Return (X, Y) of the center of cell containing provided text 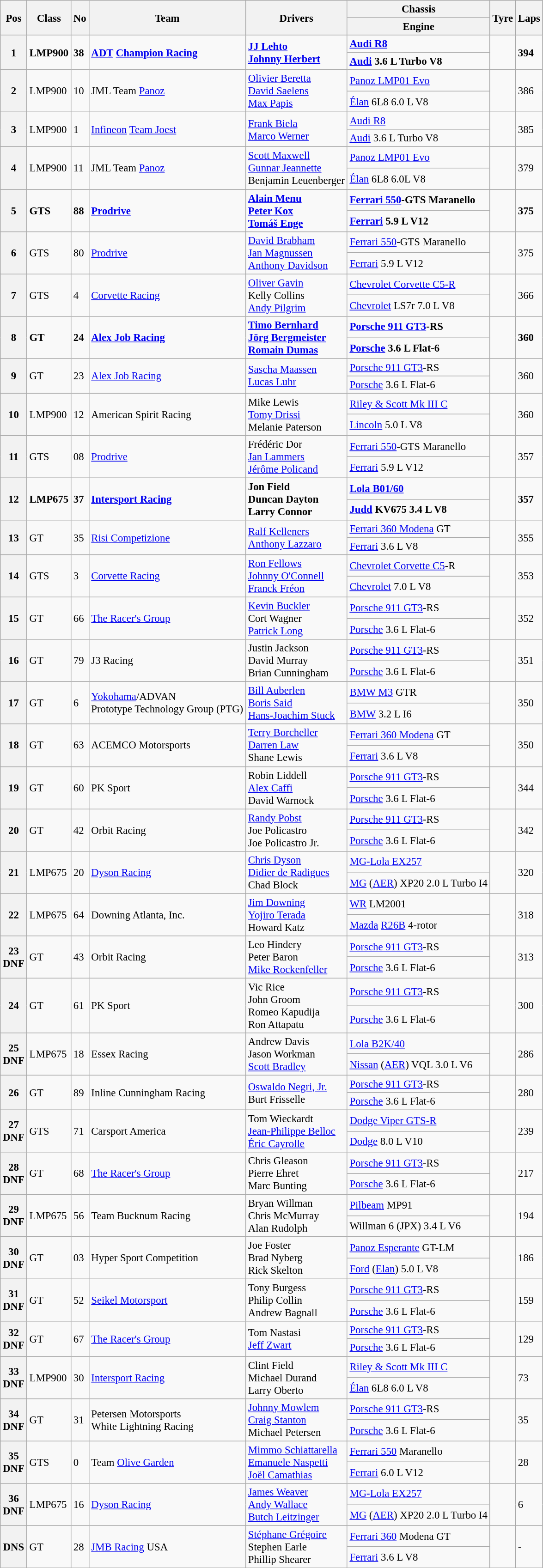
342 (530, 830)
344 (530, 788)
Downing Atlanta, Inc. (167, 915)
352 (530, 619)
Scott Maxwell Gunnar Jeannette Benjamin Leuenberger (297, 168)
Ferrari 6.0 L V12 (419, 1473)
13 (14, 538)
Oliver Gavin Kelly Collins Andy Pilgrim (297, 295)
29DNF (14, 1216)
300 (530, 1005)
Panoz Esperante GT-LM (419, 1247)
31DNF (14, 1301)
Joe Foster Brad Nyberg Rick Skelton (297, 1258)
03 (80, 1258)
James Weaver Andy Wallace Butch Leitzinger (297, 1504)
32DNF (14, 1339)
2 (14, 91)
38 (80, 53)
73 (530, 1378)
Engine (419, 27)
Team Bucknum Racing (167, 1216)
318 (530, 915)
Drivers (297, 18)
Oswaldo Negri, Jr. Burt Frisselle (297, 1092)
Chevrolet 7.0 L V8 (419, 587)
9 (14, 376)
56 (80, 1216)
19 (14, 788)
WR LM2001 (419, 904)
Leo Hindery Peter Baron Mike Rockenfeller (297, 957)
Olivier Beretta David Saelens Max Papis (297, 91)
David Brabham Jan Magnussen Anthony Davidson (297, 253)
30 (80, 1378)
239 (530, 1131)
Petersen Motorsports White Lightning Racing (167, 1420)
194 (530, 1216)
Mazda R26B 4-rotor (419, 925)
Carsport America (167, 1131)
351 (530, 661)
89 (80, 1092)
61 (80, 1005)
385 (530, 129)
8 (14, 337)
Pos (14, 18)
Jon Field Duncan Dayton Larry Connor (297, 499)
Randy Pobst Joe Policastro Joe Policastro Jr. (297, 830)
BMW 3.2 L I6 (419, 714)
Stéphane Grégoire Stephen Earle Phillip Shearer (297, 1547)
23DNF (14, 957)
Johnny Mowlem Craig Stanton Michael Petersen (297, 1420)
67 (80, 1339)
43 (80, 957)
25DNF (14, 1054)
Seikel Motorsport (167, 1301)
Tony Burgess Philip Collin Andrew Bagnall (297, 1301)
Chris Dyson Didier de Radigues Chad Block (297, 872)
Risi Competizione (167, 538)
68 (80, 1173)
Mike Lewis Tomy Drissi Melanie Paterson (297, 414)
28DNF (14, 1173)
Ford (Elan) 5.0 L V8 (419, 1269)
353 (530, 576)
Bryan Willman Chris McMurray Alan Rudolph (297, 1216)
Robin Liddell Alex Caffi David Warnock (297, 788)
23 (80, 376)
35DNF (14, 1462)
Hyper Sport Competition (167, 1258)
63 (80, 746)
129 (530, 1339)
Dodge Viper GTS-R (419, 1121)
Timo Bernhard Jörg Bergmeister Romain Dumas (297, 337)
79 (80, 661)
ADT Champion Racing (167, 53)
80 (80, 253)
14 (14, 576)
320 (530, 872)
22 (14, 915)
Ferrari 550 Maranello (419, 1452)
Andrew Davis Jason Workman Scott Bradley (297, 1054)
286 (530, 1054)
Dodge 8.0 L V10 (419, 1142)
Team (167, 18)
Class (49, 18)
Tyre (503, 18)
ACEMCO Motorsports (167, 746)
Clint Field Michael Durand Larry Oberto (297, 1378)
Lola B01/60 (419, 488)
42 (80, 830)
30DNF (14, 1258)
Kevin Buckler Cort Wagner Patrick Long (297, 619)
Vic Rice John Groom Romeo Kapudija Ron Attapatu (297, 1005)
355 (530, 538)
Frank Biela Marco Werner (297, 129)
313 (530, 957)
366 (530, 295)
Ralf Kelleners Anthony Lazzaro (297, 538)
0 (80, 1462)
Pilbeam MP91 (419, 1205)
37 (80, 499)
34DNF (14, 1420)
Justin Jackson David Murray Brian Cunningham (297, 661)
17 (14, 703)
Lola B2K/40 (419, 1044)
Laps (530, 18)
26 (14, 1092)
394 (530, 53)
J3 Racing (167, 661)
Mimmo Schiattarella Emanuele Naspetti Joël Camathias (297, 1462)
- (530, 1547)
36DNF (14, 1504)
JJ Lehto Johnny Herbert (297, 53)
Chassis (419, 9)
Chevrolet LS7r 7.0 L V8 (419, 306)
64 (80, 915)
71 (80, 1131)
Élan 6L8 6.0L V8 (419, 179)
186 (530, 1258)
386 (530, 91)
379 (530, 168)
Tom Wieckardt Jean-Philippe Belloc Éric Cayrolle (297, 1131)
Alain Menu Peter Kox Tomáš Enge (297, 211)
Frédéric Dor Jan Lammers Jérôme Policand (297, 457)
Chris Gleason Pierre Ehret Marc Bunting (297, 1173)
52 (80, 1301)
JMB Racing USA (167, 1547)
27DNF (14, 1131)
33DNF (14, 1378)
7 (14, 295)
Team Olive Garden (167, 1462)
21 (14, 872)
217 (530, 1173)
Nissan (AER) VQL 3.0 L V6 (419, 1065)
280 (530, 1092)
Yokohama/ADVAN Prototype Technology Group (PTG) (167, 703)
Willman 6 (JPX) 3.4 L V6 (419, 1227)
31 (80, 1420)
88 (80, 211)
08 (80, 457)
Essex Racing (167, 1054)
5 (14, 211)
60 (80, 788)
No (80, 18)
Tom Nastasi Jeff Zwart (297, 1339)
Jim Downing Yojiro Terada Howard Katz (297, 915)
Terry Borcheller Darren Law Shane Lewis (297, 746)
Lincoln 5.0 L V8 (419, 425)
15 (14, 619)
66 (80, 619)
American Spirit Racing (167, 414)
DNS (14, 1547)
Sascha Maassen Lucas Luhr (297, 376)
Ron Fellows Johnny O'Connell Franck Fréon (297, 576)
Judd KV675 3.4 L V8 (419, 510)
BMW M3 GTR (419, 693)
159 (530, 1301)
Inline Cunningham Racing (167, 1092)
Infineon Team Joest (167, 129)
Bill Auberlen Boris Said Hans-Joachim Stuck (297, 703)
